Locate the cell with the specified text and output its (X, Y) center coordinate. 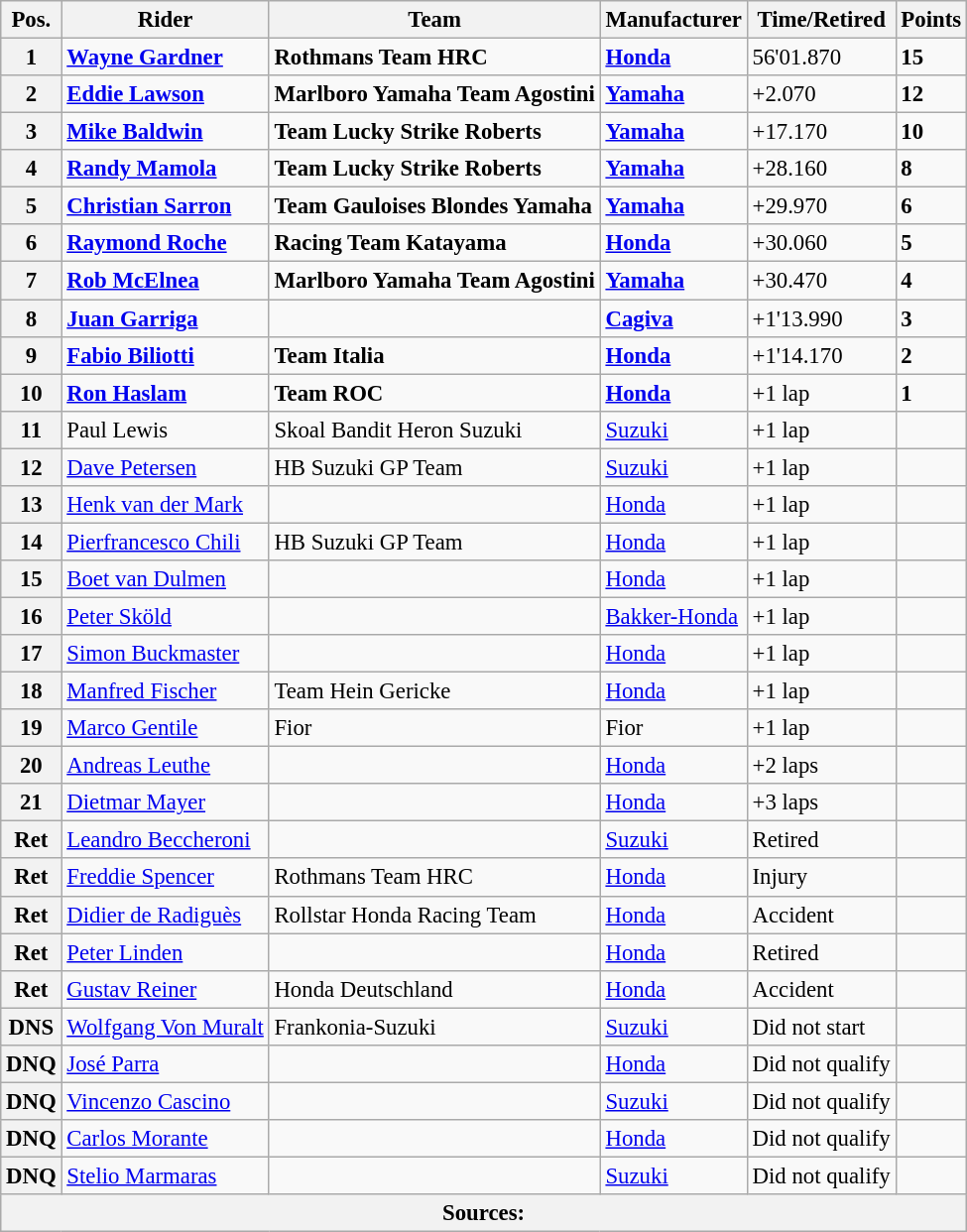
Team (434, 20)
Stelio Marmaras (165, 1175)
20 (32, 766)
16 (32, 616)
Vincenzo Cascino (165, 1101)
+28.160 (821, 169)
21 (32, 802)
Peter Linden (165, 952)
Raymond Roche (165, 243)
Christian Sarron (165, 206)
Did not start (821, 1027)
Skoal Bandit Heron Suzuki (434, 430)
Points (930, 20)
Rob McElnea (165, 281)
+1'14.170 (821, 355)
Team Gauloises Blondes Yamaha (434, 206)
+2 laps (821, 766)
Simon Buckmaster (165, 654)
Gustav Reiner (165, 989)
+3 laps (821, 802)
11 (32, 430)
19 (32, 728)
Fabio Biliotti (165, 355)
Team Italia (434, 355)
Bakker-Honda (673, 616)
Dietmar Mayer (165, 802)
Manfred Fischer (165, 691)
+1'13.990 (821, 318)
+30.060 (821, 243)
Boet van Dulmen (165, 579)
Wayne Gardner (165, 58)
Frankonia-Suzuki (434, 1027)
Racing Team Katayama (434, 243)
Rider (165, 20)
Marco Gentile (165, 728)
Andreas Leuthe (165, 766)
Juan Garriga (165, 318)
José Parra (165, 1064)
Time/Retired (821, 20)
Mike Baldwin (165, 132)
Pos. (32, 20)
Leandro Beccheroni (165, 840)
13 (32, 505)
Randy Mamola (165, 169)
+17.170 (821, 132)
7 (32, 281)
14 (32, 542)
Rollstar Honda Racing Team (434, 915)
17 (32, 654)
Cagiva (673, 318)
+29.970 (821, 206)
DNS (32, 1027)
Injury (821, 878)
Pierfrancesco Chili (165, 542)
Wolfgang Von Muralt (165, 1027)
+2.070 (821, 94)
Paul Lewis (165, 430)
+30.470 (821, 281)
56'01.870 (821, 58)
Ron Haslam (165, 393)
Didier de Radiguès (165, 915)
Sources: (484, 1213)
18 (32, 691)
Freddie Spencer (165, 878)
Dave Petersen (165, 467)
Honda Deutschland (434, 989)
Carlos Morante (165, 1139)
Peter Sköld (165, 616)
Eddie Lawson (165, 94)
Team ROC (434, 393)
Henk van der Mark (165, 505)
Manufacturer (673, 20)
9 (32, 355)
Team Hein Gericke (434, 691)
